Detect which cell encompasses the target text, then output its (x, y) center coordinate. 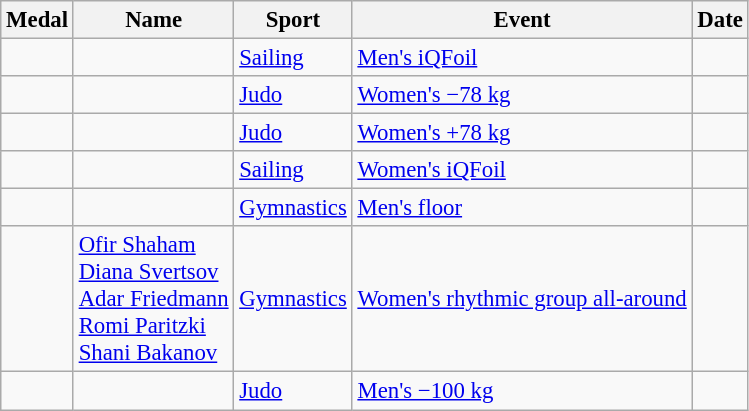
Women's rhythmic group all-around (522, 299)
Women's −78 kg (522, 95)
Date (720, 20)
Women's +78 kg (522, 133)
Name (154, 20)
Medal (38, 20)
Event (522, 20)
Men's floor (522, 208)
Ofir ShahamDiana SvertsovAdar FriedmannRomi ParitzkiShani Bakanov (154, 299)
Women's iQFoil (522, 170)
Men's −100 kg (522, 391)
Sport (293, 20)
Men's iQFoil (522, 58)
